Detect which cell encompasses the target text, then output its (X, Y) center coordinate. 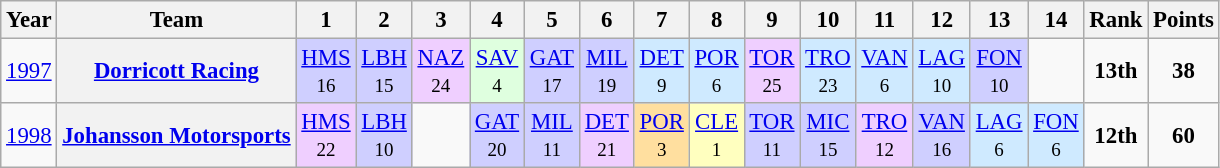
12th (1116, 136)
4 (498, 20)
6 (606, 20)
13th (1116, 72)
GAT20 (498, 136)
TOR11 (772, 136)
DET9 (662, 72)
1 (326, 20)
GAT17 (552, 72)
LAG10 (942, 72)
FON6 (1056, 136)
TRO12 (884, 136)
MIL11 (552, 136)
VAN6 (884, 72)
SAV4 (498, 72)
CLE1 (716, 136)
HMS16 (326, 72)
POR6 (716, 72)
NAZ24 (440, 72)
2 (384, 20)
Dorricott Racing (176, 72)
12 (942, 20)
Points (1184, 20)
Year (29, 20)
5 (552, 20)
1997 (29, 72)
Johansson Motorsports (176, 136)
3 (440, 20)
LAG6 (998, 136)
14 (1056, 20)
TOR25 (772, 72)
TRO23 (828, 72)
8 (716, 20)
LBH15 (384, 72)
7 (662, 20)
MIC15 (828, 136)
VAN16 (942, 136)
FON10 (998, 72)
13 (998, 20)
LBH10 (384, 136)
Team (176, 20)
10 (828, 20)
POR3 (662, 136)
9 (772, 20)
Rank (1116, 20)
MIL19 (606, 72)
38 (1184, 72)
HMS22 (326, 136)
1998 (29, 136)
11 (884, 20)
60 (1184, 136)
DET21 (606, 136)
